Scan for the cell matching the given text and deliver its (X, Y) coordinate at center. 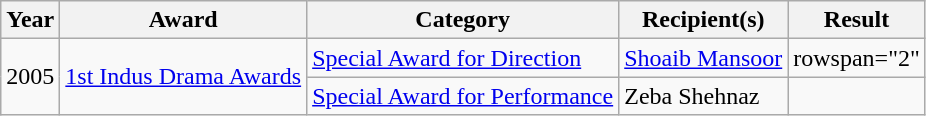
Award (184, 20)
Zeba Shehnaz (704, 96)
1st Indus Drama Awards (184, 77)
Recipient(s) (704, 20)
Year (30, 20)
Shoaib Mansoor (704, 58)
rowspan="2" (857, 58)
Special Award for Direction (463, 58)
Result (857, 20)
Special Award for Performance (463, 96)
Category (463, 20)
2005 (30, 77)
